Capture the cell that displays the provided text and extract its [X, Y] central coordinate. 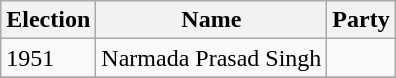
Party [361, 20]
1951 [48, 58]
Narmada Prasad Singh [212, 58]
Election [48, 20]
Name [212, 20]
